Pinpoint the cell where the given text exists, returning its [X, Y] midpoint coordinate. 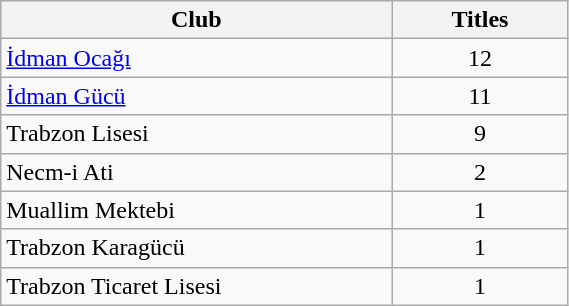
2 [480, 172]
Trabzon Ticaret Lisesi [196, 286]
Trabzon Lisesi [196, 134]
İdman Gücü [196, 96]
Club [196, 20]
11 [480, 96]
Necm-i Ati [196, 172]
İdman Ocağı [196, 58]
Trabzon Karagücü [196, 248]
Titles [480, 20]
Muallim Mektebi [196, 210]
12 [480, 58]
9 [480, 134]
